Determine the [x, y] coordinate at the center of the cell enclosing the given text.  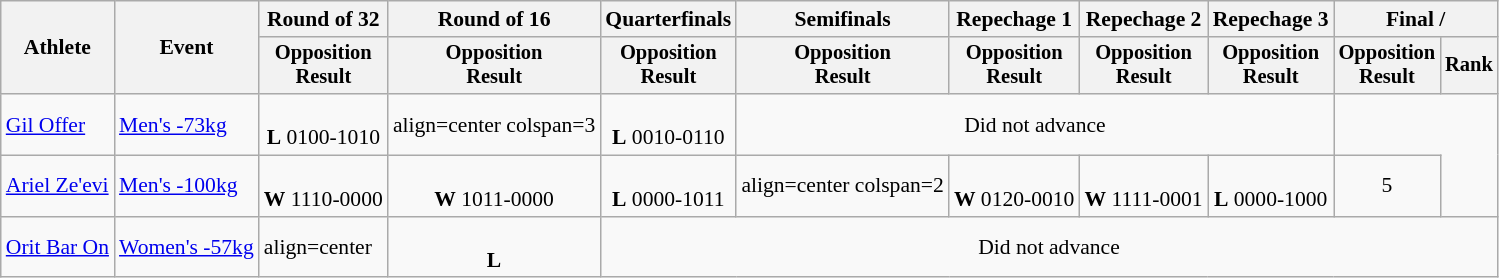
Semifinals [842, 19]
align=center [324, 248]
Ariel Ze'evi [58, 186]
Women's -57kg [186, 248]
Repechage 1 [1014, 19]
W 1011-0000 [494, 186]
Event [186, 48]
L [494, 248]
Quarterfinals [668, 19]
W 0120-0010 [1014, 186]
Final / [1416, 19]
Round of 16 [494, 19]
L 0000-1011 [668, 186]
Athlete [58, 48]
W 1111-0001 [1143, 186]
Men's -100kg [186, 186]
Rank [1469, 66]
L 0100-1010 [324, 124]
5 [1388, 186]
Round of 32 [324, 19]
W 1110-0000 [324, 186]
L 0000-1000 [1271, 186]
align=center colspan=3 [494, 124]
Orit Bar On [58, 248]
Men's -73kg [186, 124]
Repechage 2 [1143, 19]
Repechage 3 [1271, 19]
Gil Offer [58, 124]
align=center colspan=2 [842, 186]
L 0010-0110 [668, 124]
